Output the [x, y] coordinate of the center of the cell containing the given text.  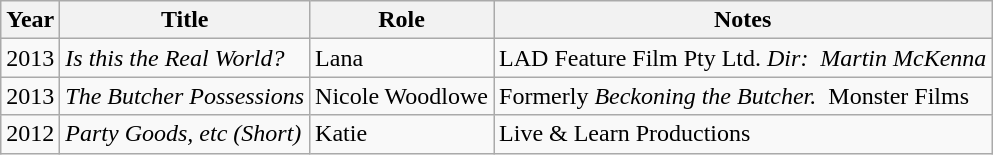
Formerly Beckoning the Butcher. Monster Films [743, 96]
Year [30, 20]
Katie [402, 134]
LAD Feature Film Pty Ltd. Dir: Martin McKenna [743, 58]
Role [402, 20]
Live & Learn Productions [743, 134]
Notes [743, 20]
Party Goods, etc (Short) [185, 134]
2012 [30, 134]
Lana [402, 58]
Is this the Real World? [185, 58]
Title [185, 20]
The Butcher Possessions [185, 96]
Nicole Woodlowe [402, 96]
